Determine the (X, Y) coordinate at the center of the cell enclosing the given text.  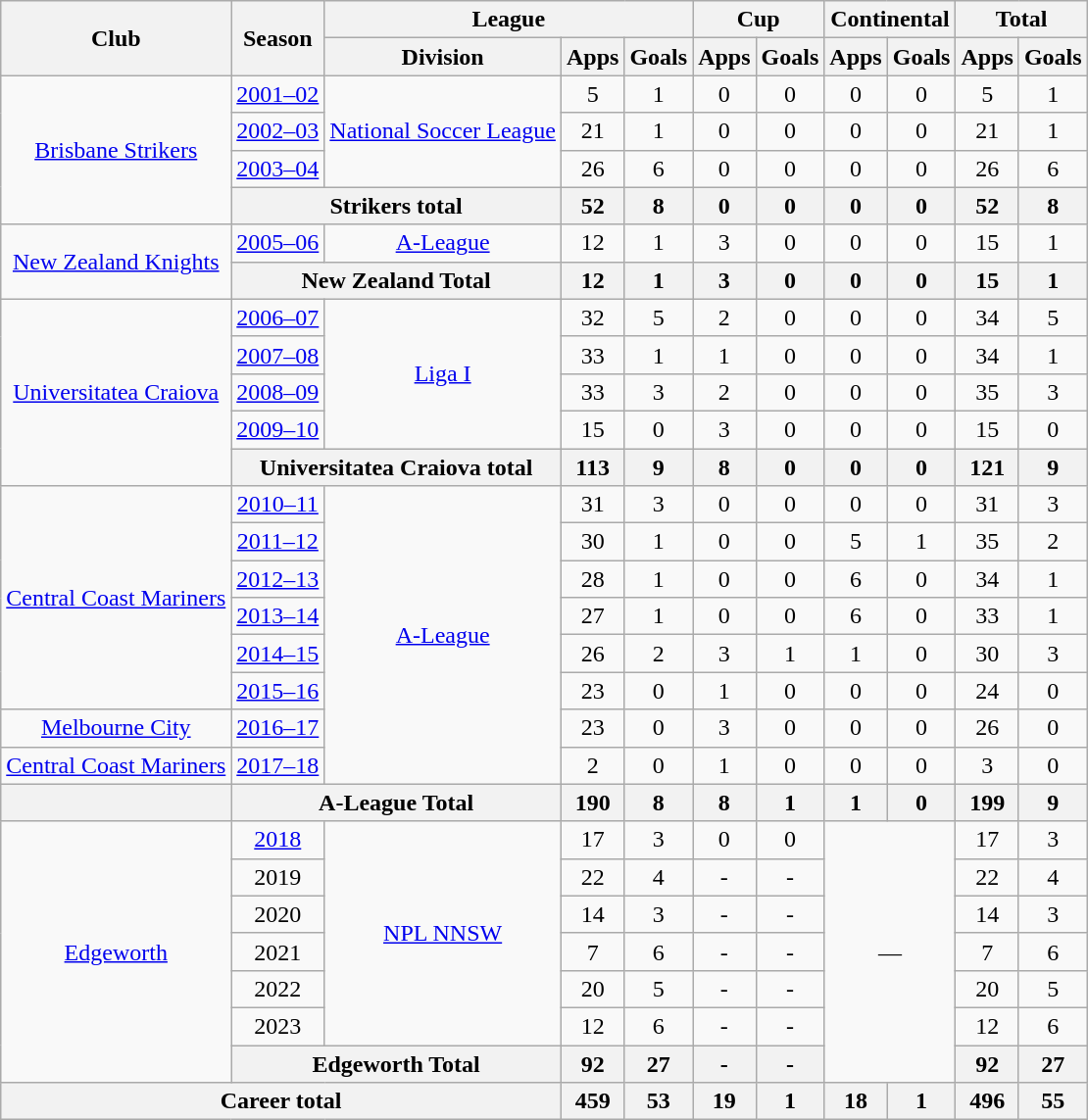
496 (987, 1101)
2017–18 (278, 765)
Liga I (443, 373)
Career total (281, 1101)
18 (856, 1101)
2003–04 (278, 169)
2014–15 (278, 654)
2008–09 (278, 392)
2001–02 (278, 94)
League (509, 20)
2013–14 (278, 616)
2012–13 (278, 579)
19 (724, 1101)
113 (592, 467)
National Soccer League (443, 131)
Season (278, 38)
— (890, 951)
2020 (278, 914)
Cup (759, 20)
32 (592, 317)
2015–16 (278, 691)
Edgeworth (116, 951)
2010–11 (278, 505)
New Zealand Knights (116, 262)
53 (659, 1101)
Division (443, 57)
Melbourne City (116, 728)
New Zealand Total (396, 280)
199 (987, 803)
Total (1021, 20)
A-League Total (396, 803)
2023 (278, 1026)
459 (592, 1101)
190 (592, 803)
2016–17 (278, 728)
2018 (278, 840)
121 (987, 467)
Strikers total (396, 206)
2006–07 (278, 317)
Continental (890, 20)
Edgeworth Total (396, 1063)
2021 (278, 951)
2009–10 (278, 429)
24 (987, 691)
2002–03 (278, 131)
Universitatea Craiova (116, 392)
Brisbane Strikers (116, 150)
Club (116, 38)
55 (1053, 1101)
2007–08 (278, 355)
Universitatea Craiova total (396, 467)
2005–06 (278, 243)
2022 (278, 989)
2019 (278, 877)
28 (592, 579)
2011–12 (278, 542)
NPL NNSW (443, 933)
